From the cell containing the given text, extract its center point as [x, y] coordinate. 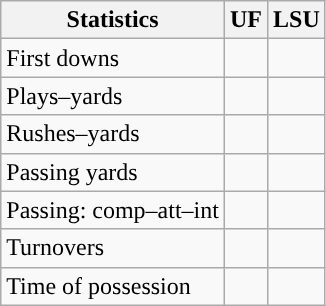
First downs [113, 58]
Passing yards [113, 172]
UF [246, 20]
Plays–yards [113, 96]
LSU [297, 20]
Passing: comp–att–int [113, 210]
Rushes–yards [113, 134]
Statistics [113, 20]
Turnovers [113, 248]
Time of possession [113, 286]
